From the cell containing the given text, extract its center point as [x, y] coordinate. 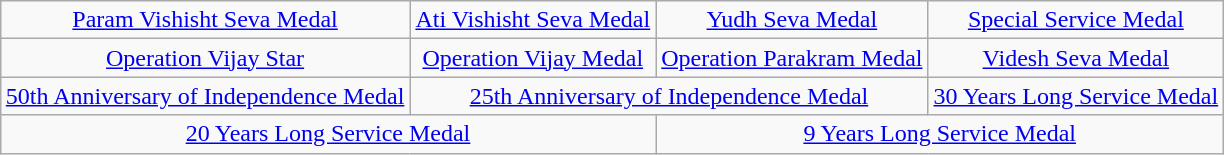
Operation Vijay Star [205, 58]
20 Years Long Service Medal [328, 134]
Operation Vijay Medal [533, 58]
30 Years Long Service Medal [1076, 96]
Special Service Medal [1076, 20]
9 Years Long Service Medal [940, 134]
Ati Vishisht Seva Medal [533, 20]
Param Vishisht Seva Medal [205, 20]
50th Anniversary of Independence Medal [205, 96]
Operation Parakram Medal [792, 58]
Yudh Seva Medal [792, 20]
Videsh Seva Medal [1076, 58]
25th Anniversary of Independence Medal [669, 96]
